Capture the cell that displays the provided text and extract its [X, Y] central coordinate. 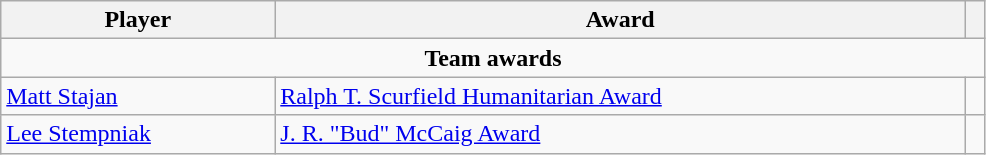
J. R. "Bud" McCaig Award [620, 134]
Team awards [493, 58]
Player [138, 20]
Ralph T. Scurfield Humanitarian Award [620, 96]
Lee Stempniak [138, 134]
Matt Stajan [138, 96]
Award [620, 20]
